Detect which cell encompasses the target text, then output its (x, y) center coordinate. 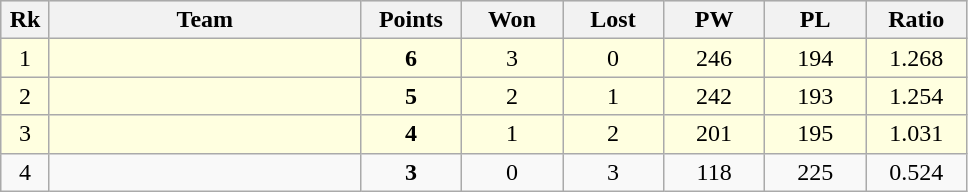
201 (714, 134)
225 (816, 172)
5 (410, 96)
Lost (612, 20)
193 (816, 96)
195 (816, 134)
194 (816, 58)
1.254 (916, 96)
1.031 (916, 134)
246 (714, 58)
0.524 (916, 172)
Ratio (916, 20)
Points (410, 20)
PW (714, 20)
1.268 (916, 58)
242 (714, 96)
Won (512, 20)
Team (204, 20)
6 (410, 58)
PL (816, 20)
Rk (26, 20)
118 (714, 172)
